Extract the (X, Y) coordinate from the center of the cell holding the provided text.  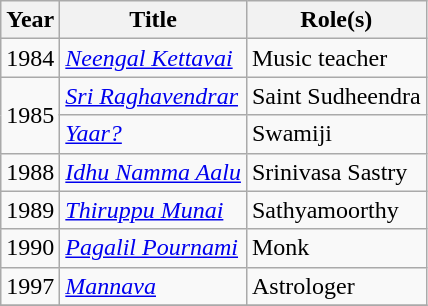
Title (154, 20)
Music teacher (336, 58)
Sathyamoorthy (336, 210)
Saint Sudheendra (336, 96)
1990 (30, 248)
1989 (30, 210)
Srinivasa Sastry (336, 172)
1988 (30, 172)
Sri Raghavendrar (154, 96)
Monk (336, 248)
Role(s) (336, 20)
1984 (30, 58)
Pagalil Pournami (154, 248)
1997 (30, 286)
Neengal Kettavai (154, 58)
Yaar? (154, 134)
Year (30, 20)
Mannava (154, 286)
Thiruppu Munai (154, 210)
Swamiji (336, 134)
1985 (30, 115)
Astrologer (336, 286)
Idhu Namma Aalu (154, 172)
